Provide the (x, y) coordinate of the cell's center where the given text is located.  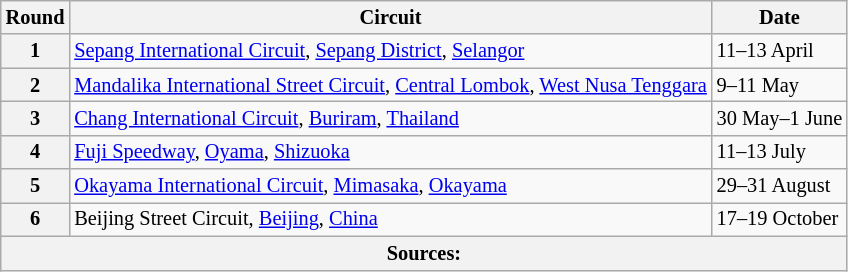
29–31 August (780, 186)
9–11 May (780, 85)
Sources: (424, 253)
30 May–1 June (780, 118)
2 (36, 85)
Mandalika International Street Circuit, Central Lombok, West Nusa Tenggara (390, 85)
1 (36, 51)
Circuit (390, 17)
Beijing Street Circuit, Beijing, China (390, 219)
Okayama International Circuit, Mimasaka, Okayama (390, 186)
11–13 July (780, 152)
3 (36, 118)
17–19 October (780, 219)
4 (36, 152)
Chang International Circuit, Buriram, Thailand (390, 118)
5 (36, 186)
11–13 April (780, 51)
Sepang International Circuit, Sepang District, Selangor (390, 51)
Fuji Speedway, Oyama, Shizuoka (390, 152)
Date (780, 17)
6 (36, 219)
Round (36, 17)
